Identify which cell holds the provided text, then report its (X, Y) central coordinate. 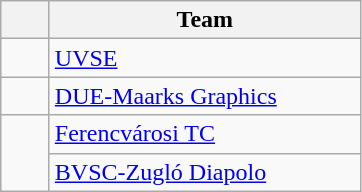
Team (204, 20)
BVSC-Zugló Diapolo (204, 172)
DUE-Maarks Graphics (204, 96)
UVSE (204, 58)
Ferencvárosi TC (204, 134)
